Find where the given text appears and provide that cell's center as (X, Y) coordinate. 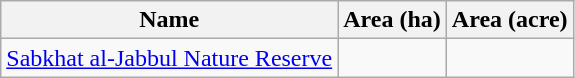
Name (170, 20)
Area (acre) (510, 20)
Sabkhat al-Jabbul Nature Reserve (170, 58)
Area (ha) (392, 20)
